Detect which cell encompasses the target text, then output its [X, Y] center coordinate. 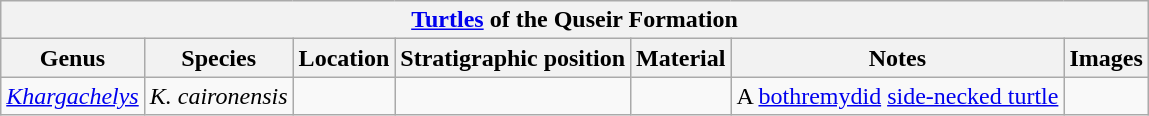
Species [218, 58]
Stratigraphic position [513, 58]
Notes [898, 58]
Material [681, 58]
Location [344, 58]
A bothremydid side-necked turtle [898, 96]
Turtles of the Quseir Formation [575, 20]
Khargachelys [72, 96]
Images [1106, 58]
Genus [72, 58]
K. caironensis [218, 96]
